Provide the (X, Y) coordinate of the cell's center where the given text is located.  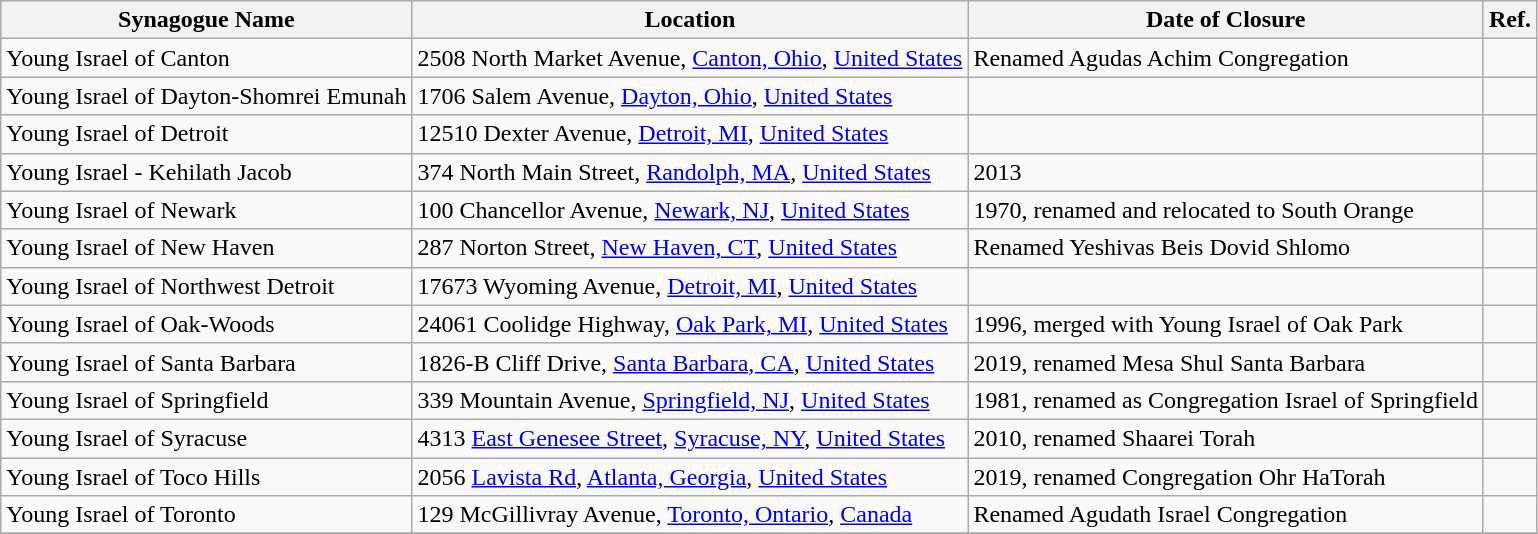
12510 Dexter Avenue, Detroit, MI, United States (690, 134)
Young Israel of Dayton-Shomrei Emunah (206, 96)
Renamed Yeshivas Beis Dovid Shlomo (1226, 248)
339 Mountain Avenue, Springfield, NJ, United States (690, 400)
Renamed Agudas Achim Congregation (1226, 58)
Date of Closure (1226, 20)
2019, renamed Mesa Shul Santa Barbara (1226, 362)
374 North Main Street, Randolph, MA, United States (690, 172)
2056 Lavista Rd, Atlanta, Georgia, United States (690, 477)
2013 (1226, 172)
100 Chancellor Avenue, Newark, NJ, United States (690, 210)
1826-B Cliff Drive, Santa Barbara, CA, United States (690, 362)
287 Norton Street, New Haven, CT, United States (690, 248)
129 McGillivray Avenue, Toronto, Ontario, Canada (690, 515)
2010, renamed Shaarei Torah (1226, 438)
1981, renamed as Congregation Israel of Springfield (1226, 400)
Ref. (1510, 20)
2508 North Market Avenue, Canton, Ohio, United States (690, 58)
1970, renamed and relocated to South Orange (1226, 210)
4313 East Genesee Street, Syracuse, NY, United States (690, 438)
1996, merged with Young Israel of Oak Park (1226, 324)
Young Israel of Springfield (206, 400)
Young Israel of Toco Hills (206, 477)
Young Israel of Northwest Detroit (206, 286)
Renamed Agudath Israel Congregation (1226, 515)
Young Israel of Detroit (206, 134)
Young Israel of Toronto (206, 515)
1706 Salem Avenue, Dayton, Ohio, United States (690, 96)
Young Israel of New Haven (206, 248)
Location (690, 20)
2019, renamed Congregation Ohr HaTorah (1226, 477)
Young Israel of Syracuse (206, 438)
Synagogue Name (206, 20)
Young Israel of Oak-Woods (206, 324)
17673 Wyoming Avenue, Detroit, MI, United States (690, 286)
24061 Coolidge Highway, Oak Park, MI, United States (690, 324)
Young Israel - Kehilath Jacob (206, 172)
Young Israel of Newark (206, 210)
Young Israel of Santa Barbara (206, 362)
Young Israel of Canton (206, 58)
